Extract the [X, Y] coordinate from the center of the cell holding the provided text.  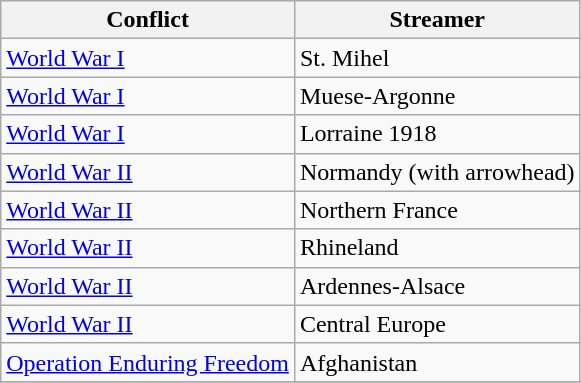
St. Mihel [437, 58]
Conflict [148, 20]
Streamer [437, 20]
Lorraine 1918 [437, 134]
Normandy (with arrowhead) [437, 172]
Operation Enduring Freedom [148, 362]
Central Europe [437, 324]
Muese-Argonne [437, 96]
Ardennes-Alsace [437, 286]
Northern France [437, 210]
Afghanistan [437, 362]
Rhineland [437, 248]
